Pinpoint the cell where the given text exists, returning its [x, y] midpoint coordinate. 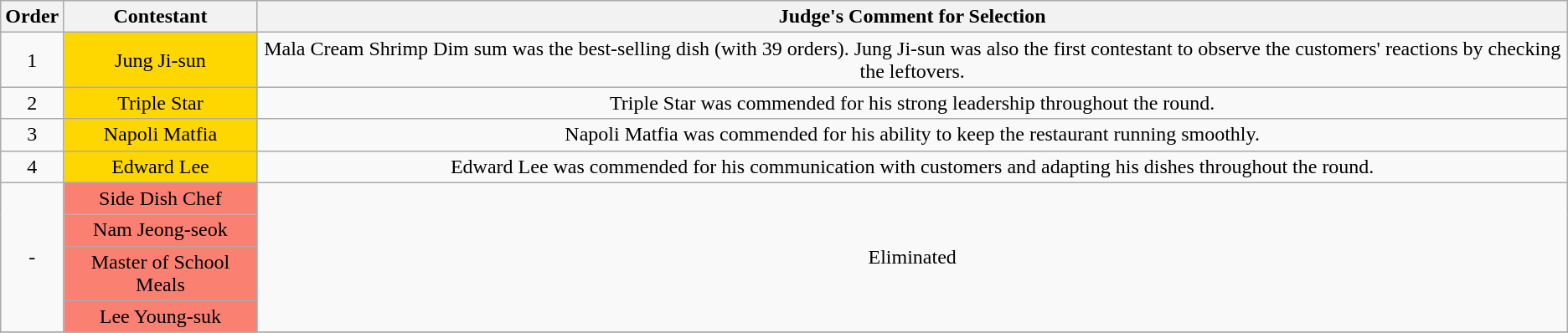
Lee Young-suk [161, 316]
Order [32, 17]
Nam Jeong-seok [161, 230]
2 [32, 103]
Side Dish Chef [161, 198]
Judge's Comment for Selection [912, 17]
Edward Lee [161, 166]
Master of School Meals [161, 273]
Napoli Matfia [161, 135]
1 [32, 60]
Triple Star was commended for his strong leadership throughout the round. [912, 103]
- [32, 258]
3 [32, 135]
Napoli Matfia was commended for his ability to keep the restaurant running smoothly. [912, 135]
Eliminated [912, 258]
Jung Ji-sun [161, 60]
Contestant [161, 17]
4 [32, 166]
Triple Star [161, 103]
Edward Lee was commended for his communication with customers and adapting his dishes throughout the round. [912, 166]
